From the cell containing the given text, extract its center point as (x, y) coordinate. 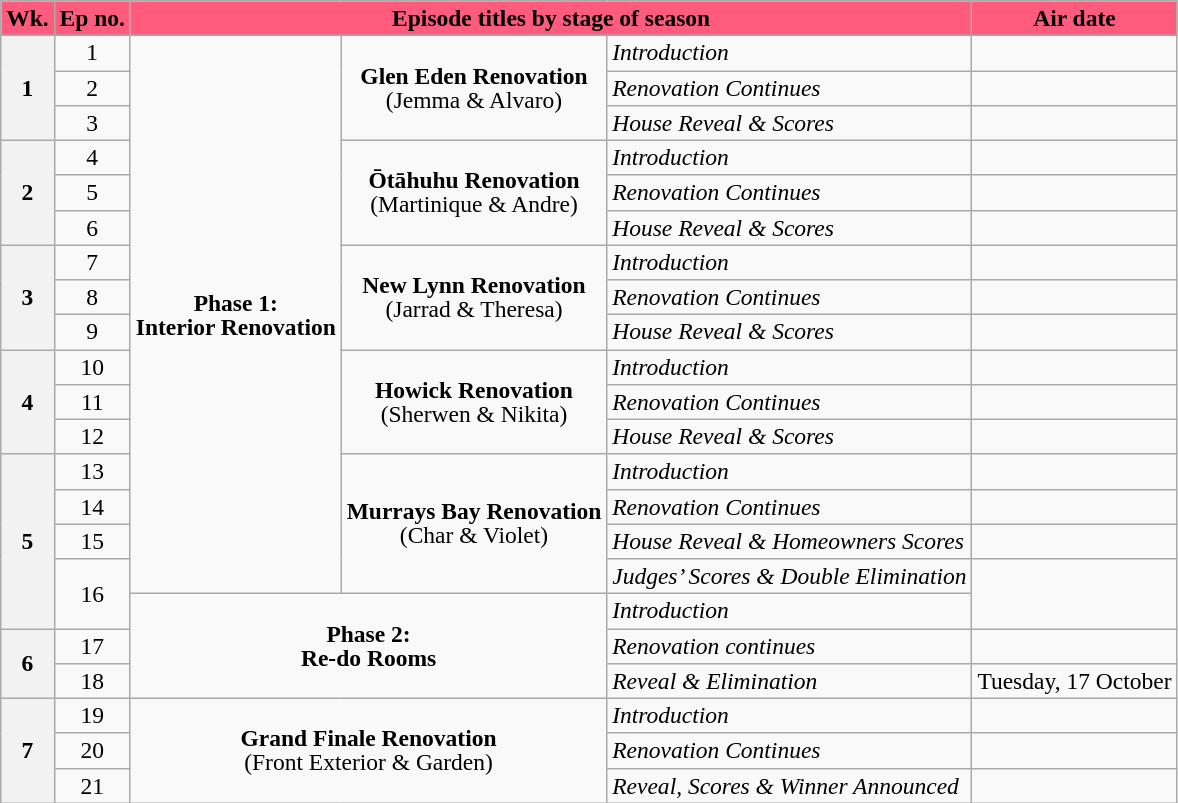
8 (92, 296)
Tuesday, 17 October (1074, 680)
14 (92, 506)
13 (92, 472)
Air date (1074, 18)
Reveal & Elimination (790, 680)
15 (92, 542)
Phase 2:Re-do Rooms (368, 646)
21 (92, 786)
Glen Eden Renovation(Jemma & Alvaro) (474, 88)
18 (92, 680)
Howick Renovation(Sherwen & Nikita) (474, 402)
12 (92, 436)
Renovation continues (790, 646)
20 (92, 750)
Ep no. (92, 18)
Ōtāhuhu Renovation(Martinique & Andre) (474, 192)
9 (92, 332)
Wk. (28, 18)
Phase 1:Interior Renovation (236, 314)
Episode titles by stage of season (551, 18)
Reveal, Scores & Winner Announced (790, 786)
19 (92, 716)
Grand Finale Renovation(Front Exterior & Garden) (368, 750)
Murrays Bay Renovation(Char & Violet) (474, 524)
10 (92, 366)
11 (92, 402)
Judges’ Scores & Double Elimination (790, 576)
17 (92, 646)
16 (92, 593)
New Lynn Renovation(Jarrad & Theresa) (474, 298)
House Reveal & Homeowners Scores (790, 542)
